Detect which cell encompasses the target text, then output its (X, Y) center coordinate. 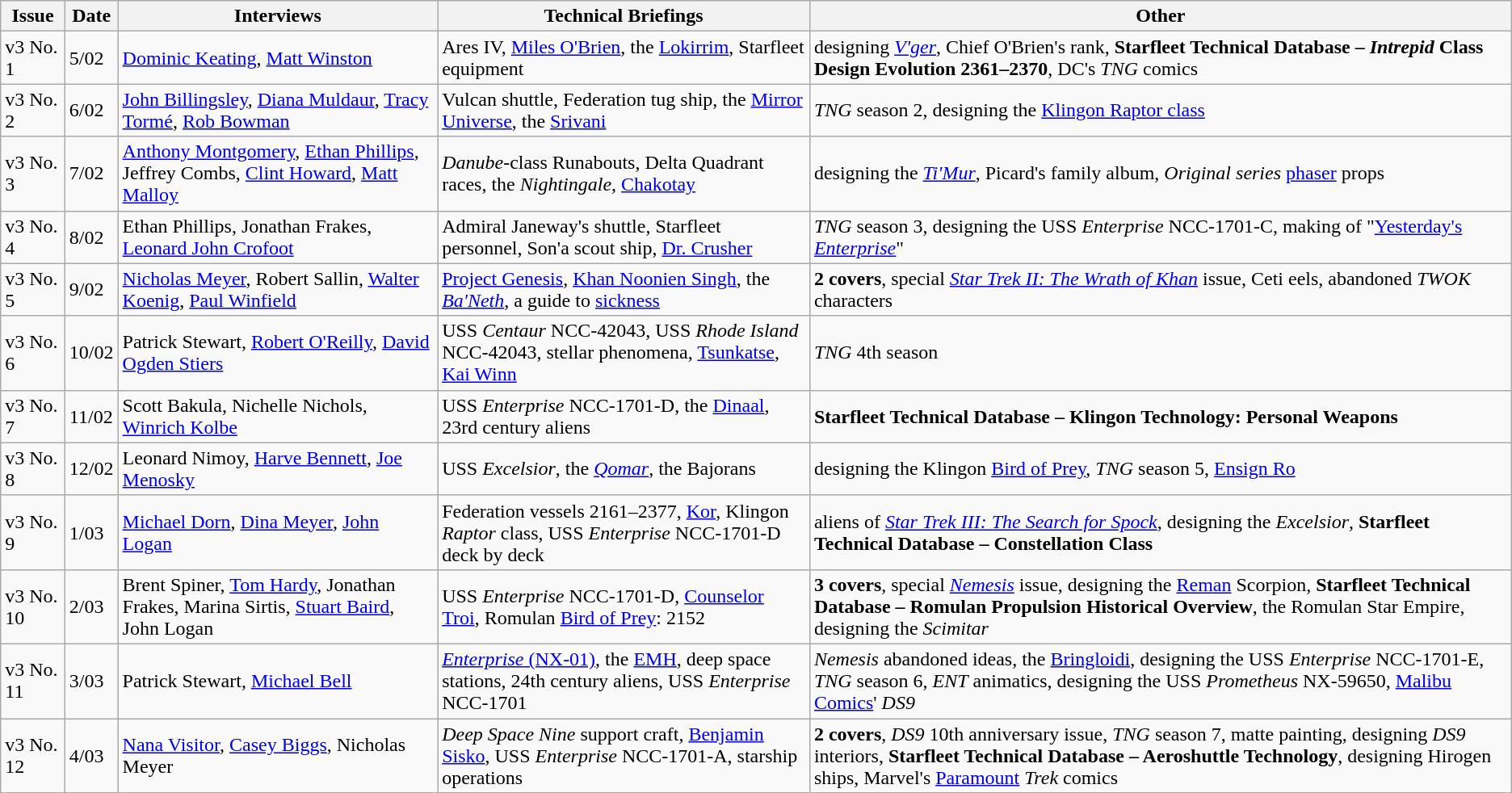
Patrick Stewart, Michael Bell (278, 681)
Technical Briefings (624, 16)
designing the Klingon Bird of Prey, TNG season 5, Ensign Ro (1160, 468)
TNG season 2, designing the Klingon Raptor class (1160, 110)
Brent Spiner, Tom Hardy, Jonathan Frakes, Marina Sirtis, Stuart Baird, John Logan (278, 606)
v3 No. 5 (33, 289)
USS Enterprise NCC-1701-D, the Dinaal, 23rd century aliens (624, 417)
Vulcan shuttle, Federation tug ship, the Mirror Universe, the Srivani (624, 110)
1/03 (91, 532)
v3 No. 9 (33, 532)
8/02 (91, 237)
2/03 (91, 606)
Ares IV, Miles O'Brien, the Lokirrim, Starfleet equipment (624, 58)
Patrick Stewart, Robert O'Reilly, David Ogden Stiers (278, 353)
Danube-class Runabouts, Delta Quadrant races, the Nightingale, Chakotay (624, 174)
John Billingsley, Diana Muldaur, Tracy Tormé, Rob Bowman (278, 110)
aliens of Star Trek III: The Search for Spock, designing the Excelsior, Starfleet Technical Database – Constellation Class (1160, 532)
Other (1160, 16)
Enterprise (NX-01), the EMH, deep space stations, 24th century aliens, USS Enterprise NCC-1701 (624, 681)
Anthony Montgomery, Ethan Phillips, Jeffrey Combs, Clint Howard, Matt Malloy (278, 174)
v3 No. 1 (33, 58)
4/03 (91, 756)
v3 No. 6 (33, 353)
6/02 (91, 110)
designing V'ger, Chief O'Brien's rank, Starfleet Technical Database – Intrepid Class Design Evolution 2361–2370, DC's TNG comics (1160, 58)
7/02 (91, 174)
Issue (33, 16)
Nicholas Meyer, Robert Sallin, Walter Koenig, Paul Winfield (278, 289)
2 covers, special Star Trek II: The Wrath of Khan issue, Ceti eels, abandoned TWOK characters (1160, 289)
USS Excelsior, the Qomar, the Bajorans (624, 468)
v3 No. 12 (33, 756)
5/02 (91, 58)
TNG 4th season (1160, 353)
Date (91, 16)
v3 No. 10 (33, 606)
Dominic Keating, Matt Winston (278, 58)
Starfleet Technical Database – Klingon Technology: Personal Weapons (1160, 417)
USS Enterprise NCC-1701-D, Counselor Troi, Romulan Bird of Prey: 2152 (624, 606)
Scott Bakula, Nichelle Nichols, Winrich Kolbe (278, 417)
11/02 (91, 417)
10/02 (91, 353)
designing the Ti'Mur, Picard's family album, Original series phaser props (1160, 174)
12/02 (91, 468)
Project Genesis, Khan Noonien Singh, the Ba'Neth, a guide to sickness (624, 289)
Interviews (278, 16)
9/02 (91, 289)
v3 No. 4 (33, 237)
v3 No. 3 (33, 174)
Federation vessels 2161–2377, Kor, Klingon Raptor class, USS Enterprise NCC-1701-D deck by deck (624, 532)
USS Centaur NCC-42043, USS Rhode Island NCC-42043, stellar phenomena, Tsunkatse, Kai Winn (624, 353)
3/03 (91, 681)
Ethan Phillips, Jonathan Frakes, Leonard John Crofoot (278, 237)
Nana Visitor, Casey Biggs, Nicholas Meyer (278, 756)
v3 No. 2 (33, 110)
Deep Space Nine support craft, Benjamin Sisko, USS Enterprise NCC-1701-A, starship operations (624, 756)
Michael Dorn, Dina Meyer, John Logan (278, 532)
v3 No. 7 (33, 417)
TNG season 3, designing the USS Enterprise NCC-1701-C, making of "Yesterday's Enterprise" (1160, 237)
v3 No. 11 (33, 681)
v3 No. 8 (33, 468)
Leonard Nimoy, Harve Bennett, Joe Menosky (278, 468)
Admiral Janeway's shuttle, Starfleet personnel, Son'a scout ship, Dr. Crusher (624, 237)
